For the text-containing cell, return its midpoint in [x, y] coordinate format. 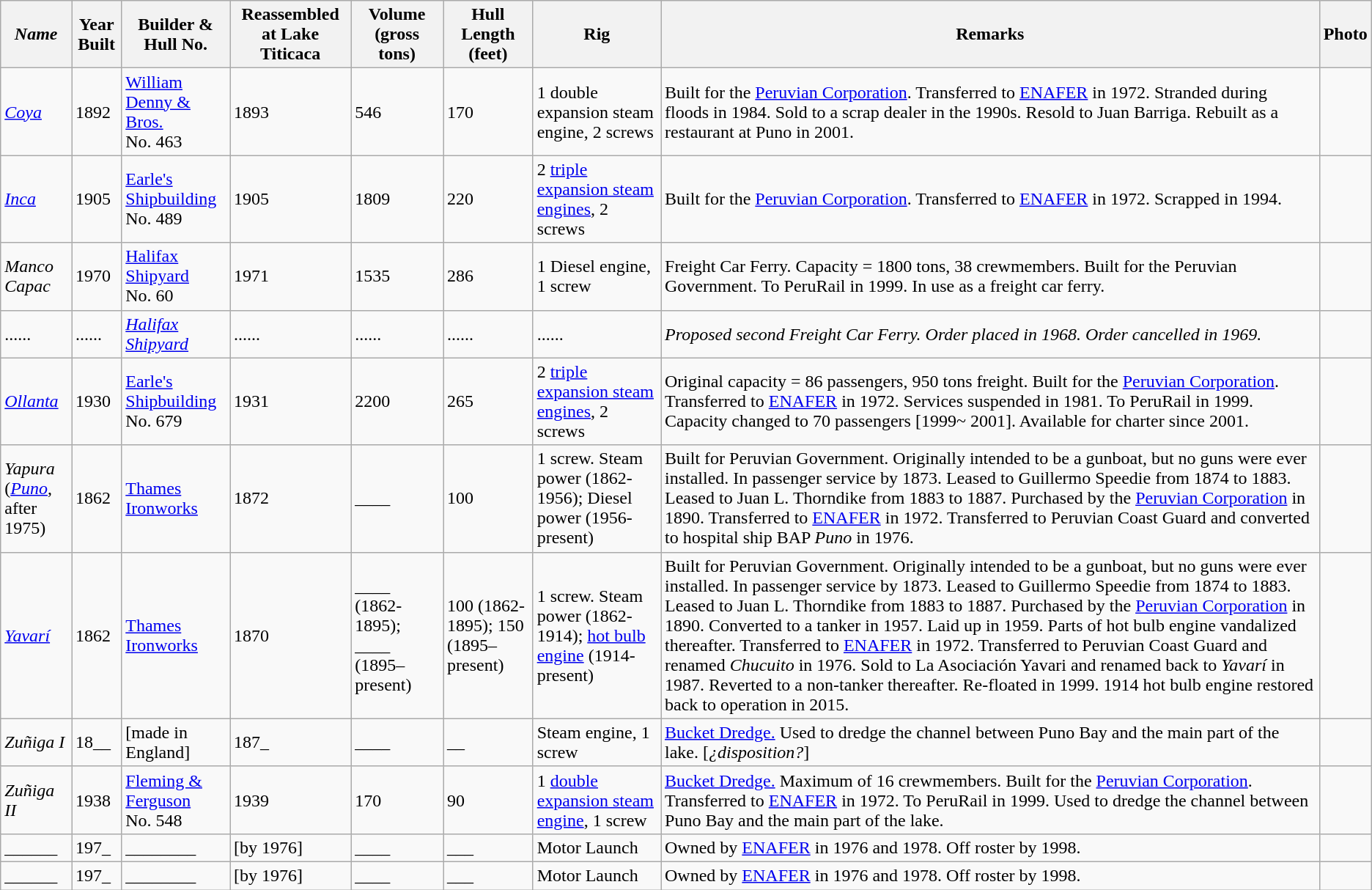
Zuñiga II [37, 800]
1971 [290, 276]
Halifax Shipyard [176, 334]
Coya [37, 111]
Bucket Dredge. Used to dredge the channel between Puno Bay and the main part of the lake. [¿disposition?] [991, 742]
286 [488, 276]
1892 [97, 111]
Steam engine, 1 screw [597, 742]
Rig [597, 34]
265 [488, 402]
Hull Length (feet) [488, 34]
Yavarí [37, 635]
Volume (gross tons) [397, 34]
William Denny & Bros.No. 463 [176, 111]
Inca [37, 199]
187_ [290, 742]
Built for the Peruvian Corporation. Transferred to ENAFER in 1972. Scrapped in 1994. [991, 199]
Zuñiga I [37, 742]
1939 [290, 800]
Fleming & FergusonNo. 548 [176, 800]
Earle's ShipbuildingNo. 679 [176, 402]
1535 [397, 276]
1 double expansion steam engine, 2 screws [597, 111]
1870 [290, 635]
Earle's ShipbuildingNo. 489 [176, 199]
1893 [290, 111]
220 [488, 199]
18__ [97, 742]
1 screw. Steam power (1862-1914); hot bulb engine (1914-present) [597, 635]
1872 [290, 499]
Reassembled at Lake Titicaca [290, 34]
__ [488, 742]
1938 [97, 800]
Photo [1346, 34]
Year Built [97, 34]
Yapura(Puno, after 1975) [37, 499]
90 [488, 800]
Halifax ShipyardNo. 60 [176, 276]
1930 [97, 402]
____ (1862-1895); ____ (1895–present) [397, 635]
Proposed second Freight Car Ferry. Order placed in 1968. Order cancelled in 1969. [991, 334]
Remarks [991, 34]
Ollanta [37, 402]
1 screw. Steam power (1862-1956); Diesel power (1956-present) [597, 499]
100 (1862-1895); 150 (1895–present) [488, 635]
Builder & Hull No. [176, 34]
546 [397, 111]
[made in England] [176, 742]
1970 [97, 276]
1 double expansion steam engine, 1 screw [597, 800]
Freight Car Ferry. Capacity = 1800 tons, 38 crewmembers. Built for the Peruvian Government. To PeruRail in 1999. In use as a freight car ferry. [991, 276]
2200 [397, 402]
1931 [290, 402]
100 [488, 499]
Manco Capac [37, 276]
Name [37, 34]
1809 [397, 199]
1 Diesel engine, 1 screw [597, 276]
